Identify which cell holds the provided text, then report its [x, y] central coordinate. 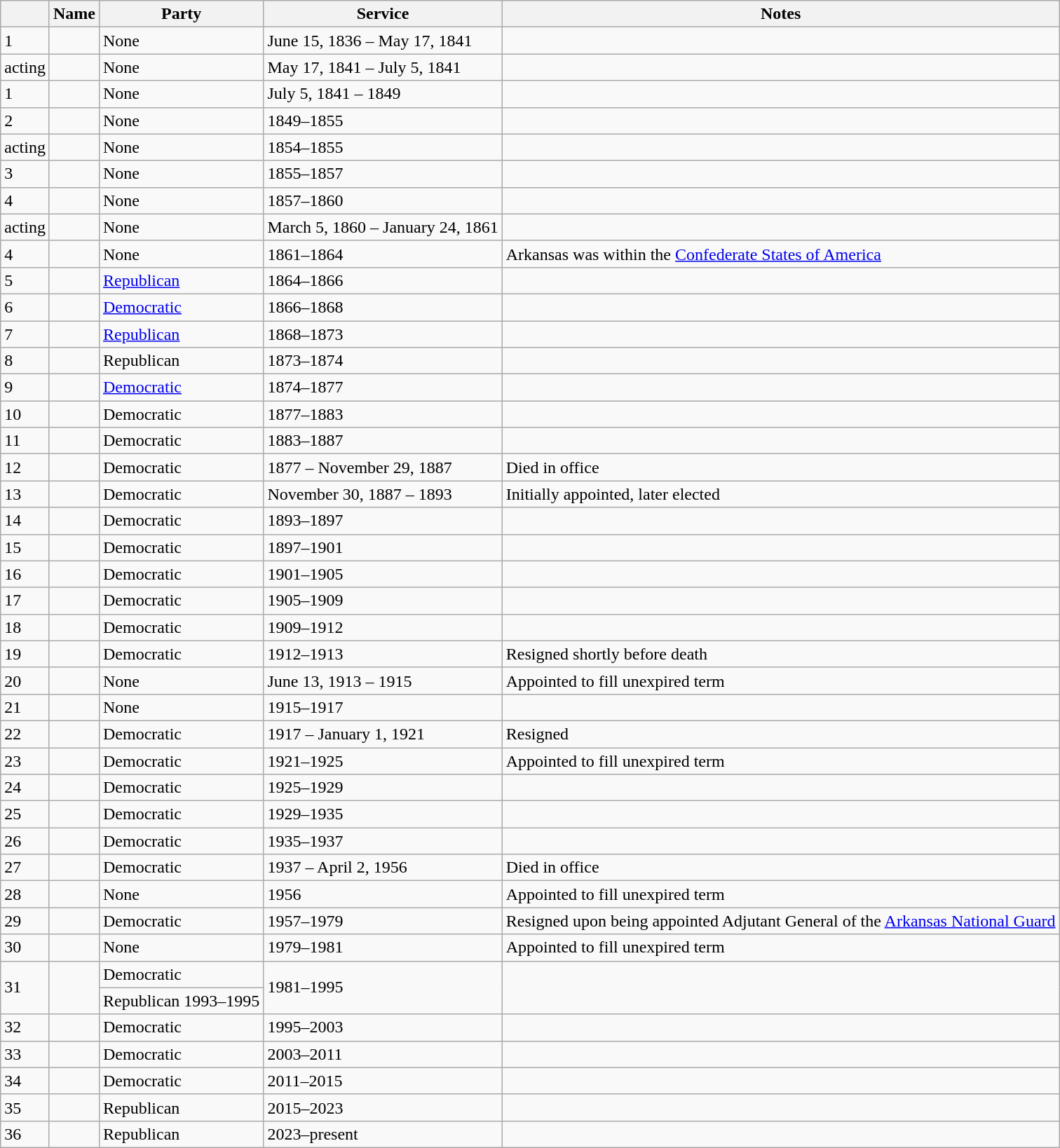
30 [25, 948]
Resigned upon being appointed Adjutant General of the Arkansas National Guard [781, 921]
34 [25, 1081]
10 [25, 414]
13 [25, 494]
22 [25, 734]
Initially appointed, later elected [781, 494]
14 [25, 521]
1915–1917 [383, 707]
32 [25, 1027]
17 [25, 601]
1868–1873 [383, 334]
5 [25, 280]
31 [25, 988]
Party [181, 14]
June 15, 1836 – May 17, 1841 [383, 41]
November 30, 1887 – 1893 [383, 494]
7 [25, 334]
Name [74, 14]
1921–1925 [383, 760]
9 [25, 388]
24 [25, 788]
Resigned [781, 734]
Service [383, 14]
Arkansas was within the Confederate States of America [781, 254]
1893–1897 [383, 521]
16 [25, 574]
1929–1935 [383, 814]
1995–2003 [383, 1027]
8 [25, 361]
33 [25, 1054]
1873–1874 [383, 361]
3 [25, 174]
2015–2023 [383, 1107]
Resigned shortly before death [781, 654]
15 [25, 547]
July 5, 1841 – 1849 [383, 94]
1877 – November 29, 1887 [383, 467]
1849–1855 [383, 121]
29 [25, 921]
1854–1855 [383, 147]
1901–1905 [383, 574]
May 17, 1841 – July 5, 1841 [383, 67]
1861–1864 [383, 254]
1864–1866 [383, 280]
1956 [383, 894]
2 [25, 121]
1912–1913 [383, 654]
1981–1995 [383, 988]
1925–1929 [383, 788]
2023–present [383, 1134]
1937 – April 2, 1956 [383, 868]
June 13, 1913 – 1915 [383, 681]
25 [25, 814]
2003–2011 [383, 1054]
1957–1979 [383, 921]
23 [25, 760]
Republican 1993–1995 [181, 1001]
1935–1937 [383, 841]
21 [25, 707]
Notes [781, 14]
19 [25, 654]
26 [25, 841]
1897–1901 [383, 547]
1855–1857 [383, 174]
1866–1868 [383, 307]
1857–1860 [383, 200]
March 5, 1860 – January 24, 1861 [383, 227]
1883–1887 [383, 441]
1905–1909 [383, 601]
1979–1981 [383, 948]
18 [25, 627]
1917 – January 1, 1921 [383, 734]
28 [25, 894]
12 [25, 467]
6 [25, 307]
2011–2015 [383, 1081]
11 [25, 441]
35 [25, 1107]
1877–1883 [383, 414]
36 [25, 1134]
27 [25, 868]
1909–1912 [383, 627]
1874–1877 [383, 388]
20 [25, 681]
